Provide the (X, Y) coordinate of the cell's center where the given text is located.  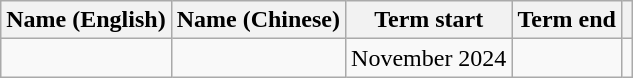
Name (Chinese) (258, 20)
Term start (429, 20)
November 2024 (429, 58)
Term end (567, 20)
Name (English) (86, 20)
